Determine the [X, Y] coordinate at the center of the cell enclosing the given text.  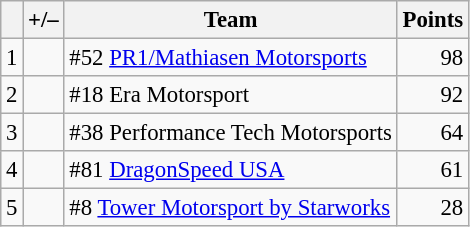
28 [432, 208]
4 [12, 170]
Team [230, 20]
Points [432, 20]
5 [12, 208]
#18 Era Motorsport [230, 95]
64 [432, 133]
#52 PR1/Mathiasen Motorsports [230, 58]
#81 DragonSpeed USA [230, 170]
3 [12, 133]
61 [432, 170]
92 [432, 95]
98 [432, 58]
1 [12, 58]
#38 Performance Tech Motorsports [230, 133]
#8 Tower Motorsport by Starworks [230, 208]
+/– [44, 20]
2 [12, 95]
